Return [x, y] of the center of cell containing provided text 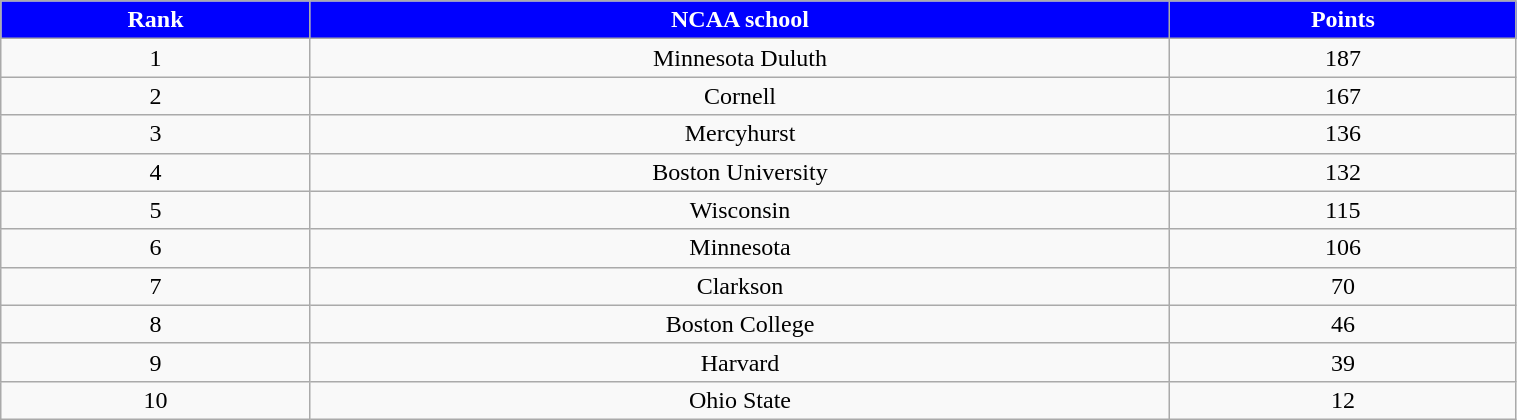
Boston College [740, 324]
39 [1343, 362]
Harvard [740, 362]
10 [156, 400]
70 [1343, 286]
132 [1343, 172]
1 [156, 58]
167 [1343, 96]
Minnesota Duluth [740, 58]
Clarkson [740, 286]
Mercyhurst [740, 134]
6 [156, 248]
Ohio State [740, 400]
106 [1343, 248]
115 [1343, 210]
Minnesota [740, 248]
7 [156, 286]
136 [1343, 134]
9 [156, 362]
Cornell [740, 96]
NCAA school [740, 20]
5 [156, 210]
4 [156, 172]
2 [156, 96]
Boston University [740, 172]
12 [1343, 400]
Points [1343, 20]
Wisconsin [740, 210]
187 [1343, 58]
8 [156, 324]
46 [1343, 324]
Rank [156, 20]
3 [156, 134]
